Output the (x, y) coordinate of the center of the cell containing the given text.  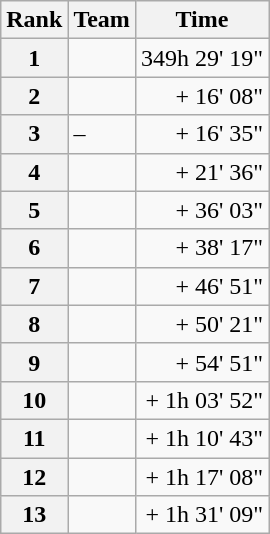
8 (34, 324)
Rank (34, 20)
Team (102, 20)
+ 1h 17' 08" (202, 477)
+ 21' 36" (202, 172)
10 (34, 400)
+ 38' 17" (202, 248)
+ 16' 35" (202, 134)
+ 1h 31' 09" (202, 515)
1 (34, 58)
12 (34, 477)
4 (34, 172)
+ 46' 51" (202, 286)
– (102, 134)
+ 54' 51" (202, 362)
+ 16' 08" (202, 96)
+ 36' 03" (202, 210)
9 (34, 362)
+ 1h 03' 52" (202, 400)
7 (34, 286)
Time (202, 20)
6 (34, 248)
2 (34, 96)
13 (34, 515)
349h 29' 19" (202, 58)
+ 50' 21" (202, 324)
3 (34, 134)
+ 1h 10' 43" (202, 438)
11 (34, 438)
5 (34, 210)
